Identify which cell holds the provided text, then report its (x, y) central coordinate. 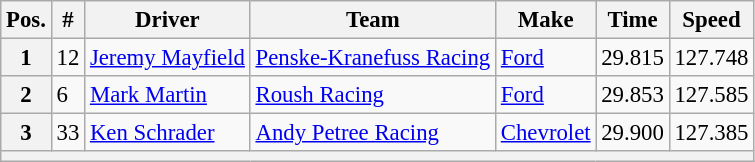
3 (26, 133)
29.900 (632, 133)
12 (68, 58)
Make (545, 20)
# (68, 20)
127.385 (712, 133)
Mark Martin (168, 95)
1 (26, 58)
29.853 (632, 95)
29.815 (632, 58)
Time (632, 20)
Ken Schrader (168, 133)
33 (68, 133)
Chevrolet (545, 133)
Speed (712, 20)
2 (26, 95)
Team (372, 20)
6 (68, 95)
127.585 (712, 95)
Jeremy Mayfield (168, 58)
Penske-Kranefuss Racing (372, 58)
Driver (168, 20)
127.748 (712, 58)
Pos. (26, 20)
Roush Racing (372, 95)
Andy Petree Racing (372, 133)
